Capture the cell that displays the provided text and extract its (x, y) central coordinate. 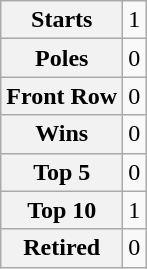
Wins (62, 134)
Retired (62, 248)
Top 10 (62, 210)
Poles (62, 58)
Starts (62, 20)
Front Row (62, 96)
Top 5 (62, 172)
